Return the (X, Y) coordinate for the center point of the cell that contains the specified text.  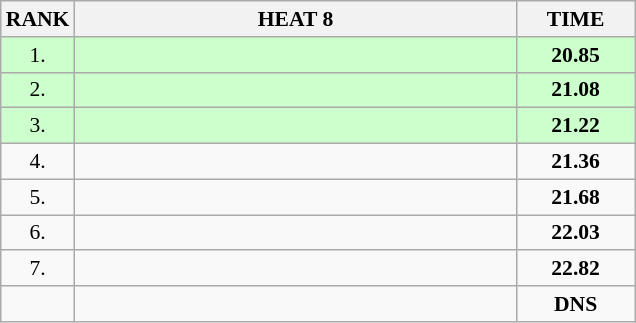
2. (38, 90)
5. (38, 197)
HEAT 8 (295, 19)
22.03 (576, 233)
3. (38, 126)
DNS (576, 304)
4. (38, 162)
RANK (38, 19)
TIME (576, 19)
6. (38, 233)
22.82 (576, 269)
7. (38, 269)
20.85 (576, 55)
21.36 (576, 162)
21.22 (576, 126)
21.68 (576, 197)
1. (38, 55)
21.08 (576, 90)
